Output the [x, y] coordinate of the center of the cell containing the given text.  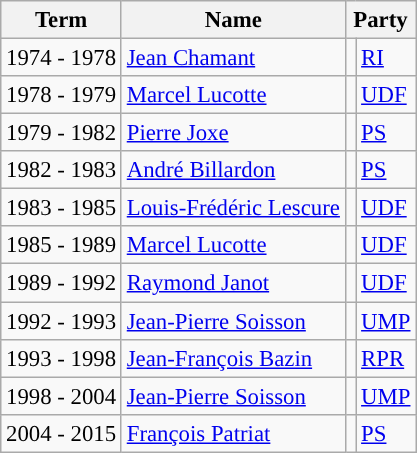
Jean-François Bazin [233, 358]
Pierre Joxe [233, 133]
André Billardon [233, 170]
1974 - 1978 [62, 58]
Raymond Janot [233, 283]
RPR [386, 358]
1989 - 1992 [62, 283]
1978 - 1979 [62, 95]
1998 - 2004 [62, 396]
Jean Chamant [233, 58]
1993 - 1998 [62, 358]
François Patriat [233, 433]
Name [233, 20]
1983 - 1985 [62, 208]
2004 - 2015 [62, 433]
Louis-Frédéric Lescure [233, 208]
1985 - 1989 [62, 245]
1992 - 1993 [62, 321]
Term [62, 20]
RI [386, 58]
1979 - 1982 [62, 133]
1982 - 1983 [62, 170]
Party [380, 20]
